For the text-containing cell, return its midpoint in (X, Y) coordinate format. 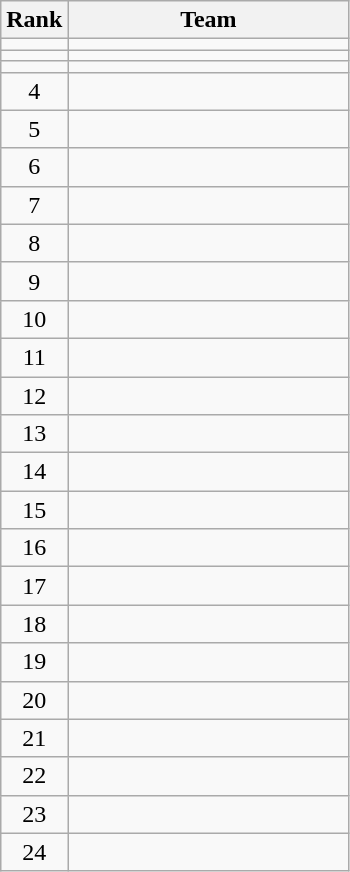
7 (34, 205)
18 (34, 624)
10 (34, 319)
5 (34, 129)
11 (34, 357)
23 (34, 814)
20 (34, 700)
8 (34, 243)
12 (34, 395)
6 (34, 167)
19 (34, 662)
9 (34, 281)
22 (34, 776)
13 (34, 434)
15 (34, 510)
24 (34, 852)
16 (34, 548)
Rank (34, 20)
14 (34, 472)
21 (34, 738)
4 (34, 91)
Team (208, 20)
17 (34, 586)
